Capture the cell that displays the provided text and extract its (x, y) central coordinate. 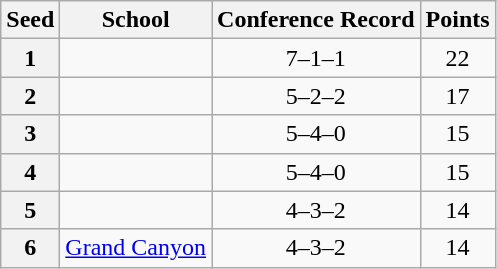
Conference Record (316, 20)
2 (30, 96)
Points (458, 20)
School (136, 20)
Seed (30, 20)
22 (458, 58)
1 (30, 58)
5 (30, 210)
7–1–1 (316, 58)
4 (30, 172)
3 (30, 134)
5–2–2 (316, 96)
Grand Canyon (136, 248)
6 (30, 248)
17 (458, 96)
